From the cell containing the given text, extract its center point as (x, y) coordinate. 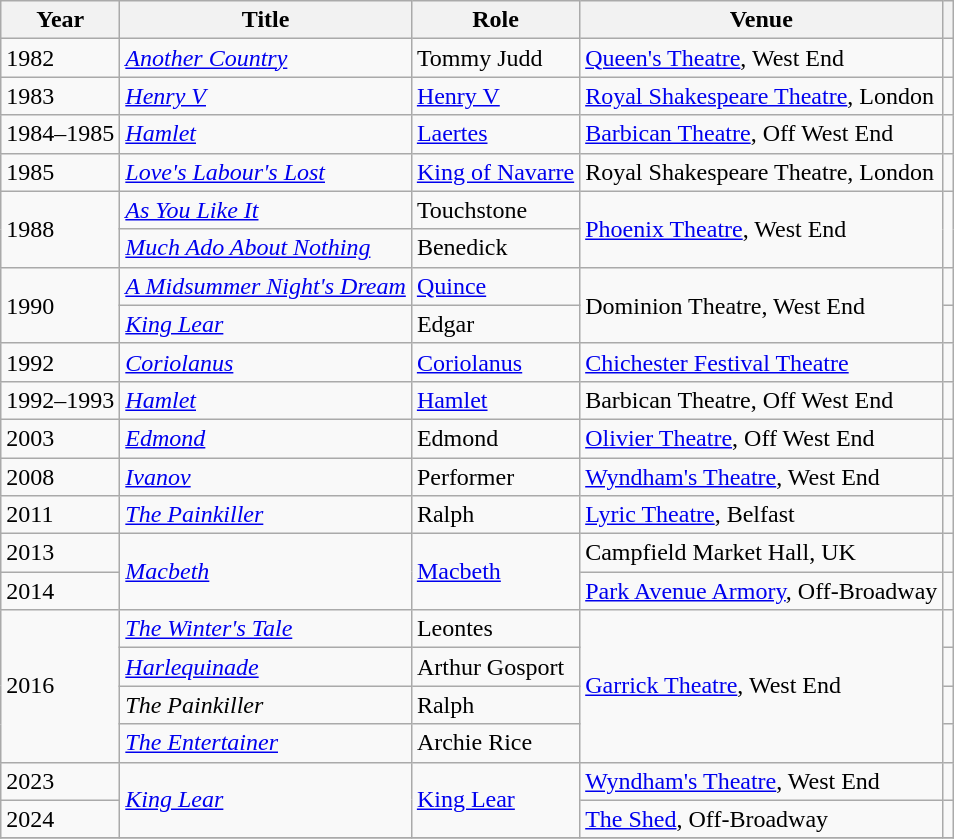
Laertes (495, 134)
Archie Rice (495, 743)
Queen's Theatre, West End (762, 58)
Venue (762, 20)
2003 (60, 438)
Chichester Festival Theatre (762, 362)
1992–1993 (60, 400)
Year (60, 20)
The Shed, Off-Broadway (762, 819)
A Midsummer Night's Dream (266, 286)
Much Ado About Nothing (266, 248)
1992 (60, 362)
Lyric Theatre, Belfast (762, 515)
The Entertainer (266, 743)
1982 (60, 58)
As You Like It (266, 210)
2024 (60, 819)
Campfield Market Hall, UK (762, 553)
Quince (495, 286)
King of Navarre (495, 172)
Ivanov (266, 477)
Olivier Theatre, Off West End (762, 438)
Role (495, 20)
1990 (60, 305)
Tommy Judd (495, 58)
2023 (60, 781)
Another Country (266, 58)
1985 (60, 172)
Garrick Theatre, West End (762, 686)
Park Avenue Armory, Off-Broadway (762, 591)
Edgar (495, 324)
1983 (60, 96)
2011 (60, 515)
Phoenix Theatre, West End (762, 229)
2008 (60, 477)
Touchstone (495, 210)
Benedick (495, 248)
Performer (495, 477)
The Winter's Tale (266, 629)
Leontes (495, 629)
1988 (60, 229)
2016 (60, 686)
Title (266, 20)
Dominion Theatre, West End (762, 305)
2014 (60, 591)
Harlequinade (266, 667)
2013 (60, 553)
Arthur Gosport (495, 667)
Love's Labour's Lost (266, 172)
1984–1985 (60, 134)
